Determine the [x, y] coordinate at the center of the cell enclosing the given text.  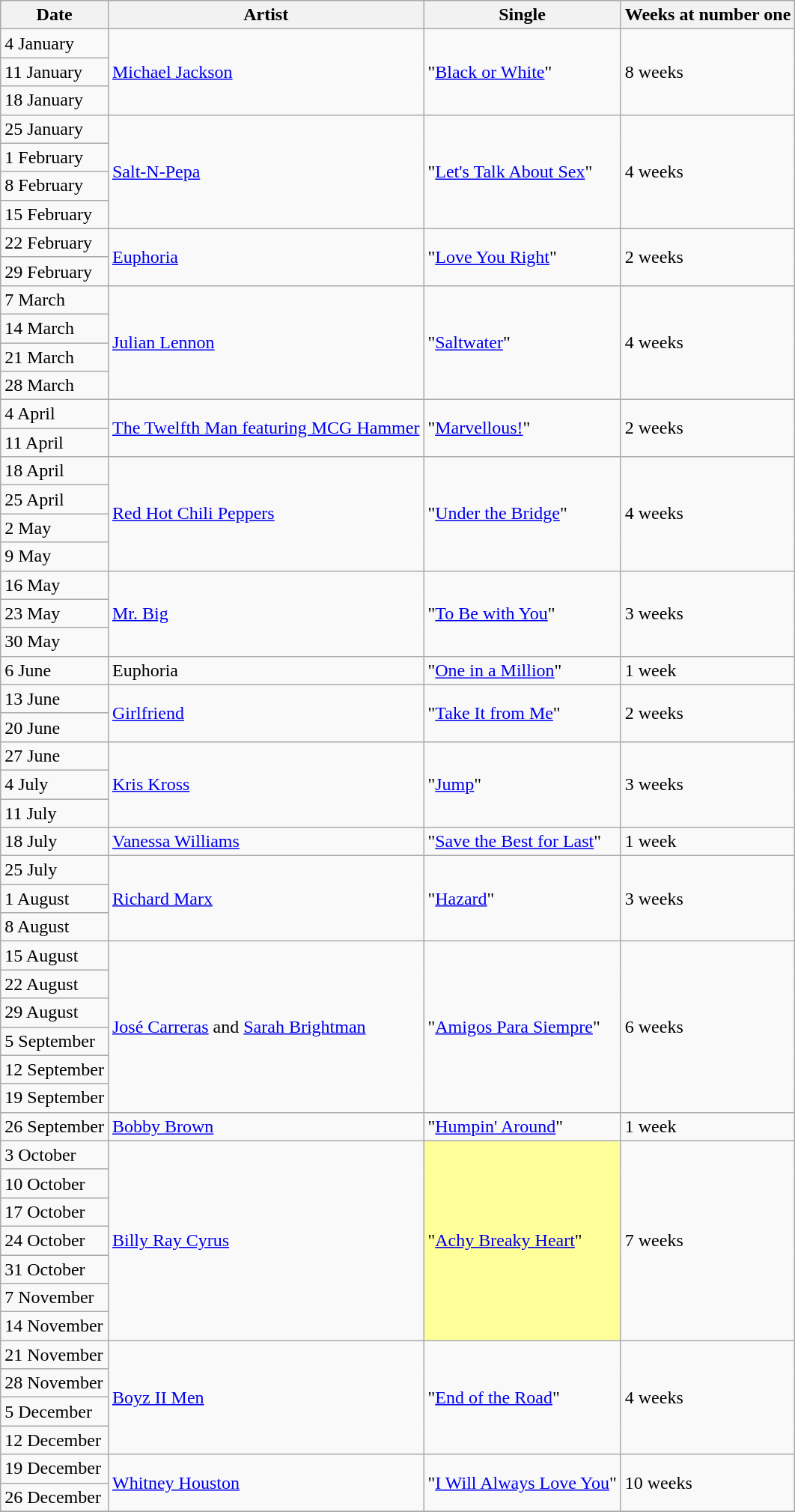
"Jump" [523, 784]
24 October [55, 1240]
Julian Lennon [266, 342]
"Love You Right" [523, 257]
1 February [55, 157]
"Saltwater" [523, 342]
26 December [55, 1497]
17 October [55, 1212]
19 December [55, 1469]
1 August [55, 899]
25 July [55, 870]
Kris Kross [266, 784]
16 May [55, 585]
4 January [55, 43]
6 weeks [708, 1027]
12 December [55, 1440]
"End of the Road" [523, 1397]
7 weeks [708, 1240]
Billy Ray Cyrus [266, 1240]
"Save the Best for Last" [523, 842]
14 March [55, 328]
5 September [55, 1041]
25 April [55, 500]
10 weeks [708, 1483]
Girlfriend [266, 713]
"Amigos Para Siempre" [523, 1027]
22 August [55, 984]
"Marvellous!" [523, 428]
2 May [55, 528]
8 August [55, 927]
José Carreras and Sarah Brightman [266, 1027]
"Humpin' Around" [523, 1126]
15 February [55, 214]
23 May [55, 613]
8 weeks [708, 72]
9 May [55, 556]
8 February [55, 186]
Richard Marx [266, 899]
14 November [55, 1326]
3 October [55, 1155]
20 June [55, 727]
"To Be with You" [523, 613]
27 June [55, 756]
Artist [266, 15]
13 June [55, 699]
6 June [55, 670]
Whitney Houston [266, 1483]
26 September [55, 1126]
11 July [55, 813]
5 December [55, 1412]
28 November [55, 1383]
18 January [55, 100]
7 November [55, 1298]
Salt-N-Pepa [266, 171]
21 November [55, 1355]
Red Hot Chili Peppers [266, 514]
15 August [55, 956]
Mr. Big [266, 613]
"I Will Always Love You" [523, 1483]
11 January [55, 72]
28 March [55, 386]
"Let's Talk About Sex" [523, 171]
Date [55, 15]
11 April [55, 443]
"Under the Bridge" [523, 514]
12 September [55, 1069]
30 May [55, 642]
Single [523, 15]
The Twelfth Man featuring MCG Hammer [266, 428]
29 February [55, 271]
Weeks at number one [708, 15]
Boyz II Men [266, 1397]
21 March [55, 357]
"Black or White" [523, 72]
"Achy Breaky Heart" [523, 1240]
29 August [55, 1012]
Michael Jackson [266, 72]
22 February [55, 243]
"Hazard" [523, 899]
7 March [55, 300]
10 October [55, 1183]
25 January [55, 129]
31 October [55, 1269]
4 July [55, 784]
18 April [55, 471]
4 April [55, 414]
18 July [55, 842]
Vanessa Williams [266, 842]
"Take It from Me" [523, 713]
Bobby Brown [266, 1126]
"One in a Million" [523, 670]
19 September [55, 1098]
